Capture the cell that displays the provided text and extract its [x, y] central coordinate. 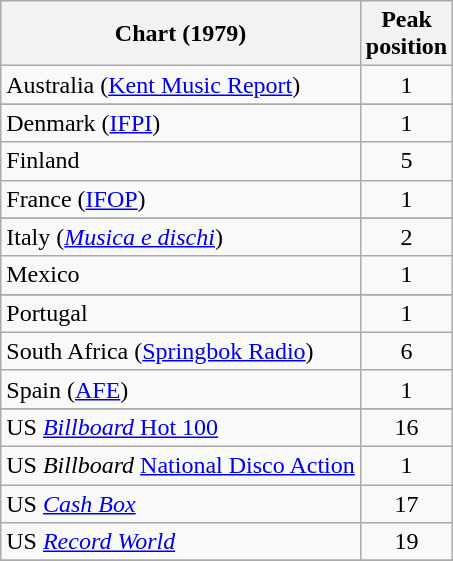
Australia (Kent Music Report) [181, 85]
France (IFOP) [181, 199]
Italy (Musica e dischi) [181, 237]
South Africa (Springbok Radio) [181, 351]
2 [406, 237]
19 [406, 542]
US Record World [181, 542]
US Cash Box [181, 503]
Spain (AFE) [181, 389]
16 [406, 427]
Peakposition [406, 34]
Finland [181, 161]
17 [406, 503]
Mexico [181, 275]
US Billboard Hot 100 [181, 427]
5 [406, 161]
US Billboard National Disco Action [181, 465]
Denmark (IFPI) [181, 123]
Chart (1979) [181, 34]
6 [406, 351]
Portugal [181, 313]
